Provide the [x, y] coordinate of the cell's center where the given text is located.  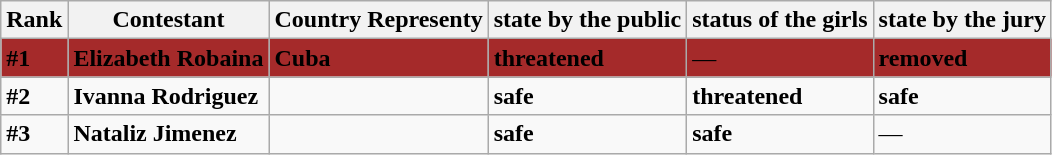
Elizabeth Robaina [168, 58]
#1 [34, 58]
removed [962, 58]
Ivanna Rodriguez [168, 96]
Country Representy [378, 20]
#3 [34, 134]
Cuba [378, 58]
#2 [34, 96]
state by the public [587, 20]
state by the jury [962, 20]
Contestant [168, 20]
status of the girls [780, 20]
Nataliz Jimenez [168, 134]
Rank [34, 20]
